Detect which cell encompasses the target text, then output its [X, Y] center coordinate. 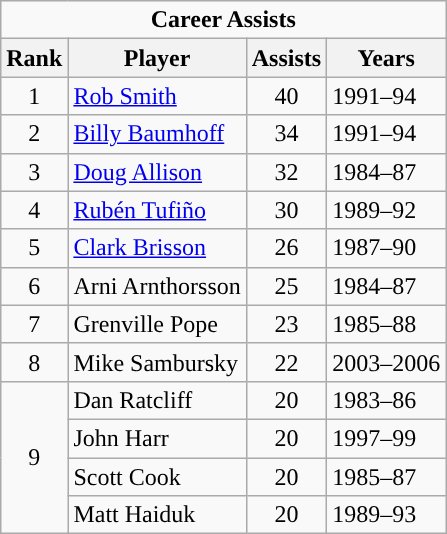
Clark Brisson [157, 248]
2 [34, 134]
John Harr [157, 438]
1 [34, 96]
Mike Sambursky [157, 362]
Career Assists [224, 20]
Rob Smith [157, 96]
Billy Baumhoff [157, 134]
1983–86 [386, 400]
1985–88 [386, 324]
Player [157, 58]
22 [286, 362]
1987–90 [386, 248]
1989–92 [386, 210]
Scott Cook [157, 477]
Grenville Pope [157, 324]
Rank [34, 58]
1985–87 [386, 477]
23 [286, 324]
4 [34, 210]
8 [34, 362]
7 [34, 324]
6 [34, 286]
30 [286, 210]
Dan Ratcliff [157, 400]
Matt Haiduk [157, 515]
25 [286, 286]
Doug Allison [157, 172]
34 [286, 134]
Rubén Tufiño [157, 210]
26 [286, 248]
Assists [286, 58]
3 [34, 172]
1989–93 [386, 515]
40 [286, 96]
2003–2006 [386, 362]
1997–99 [386, 438]
9 [34, 457]
Years [386, 58]
32 [286, 172]
Arni Arnthorsson [157, 286]
5 [34, 248]
